Extract the (X, Y) coordinate from the center of the cell holding the provided text.  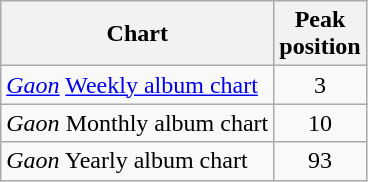
Gaon Yearly album chart (138, 161)
10 (320, 123)
Peak position (320, 34)
Gaon Monthly album chart (138, 123)
Gaon Weekly album chart (138, 85)
93 (320, 161)
Chart (138, 34)
3 (320, 85)
